Find where the given text appears and provide that cell's center as [X, Y] coordinate. 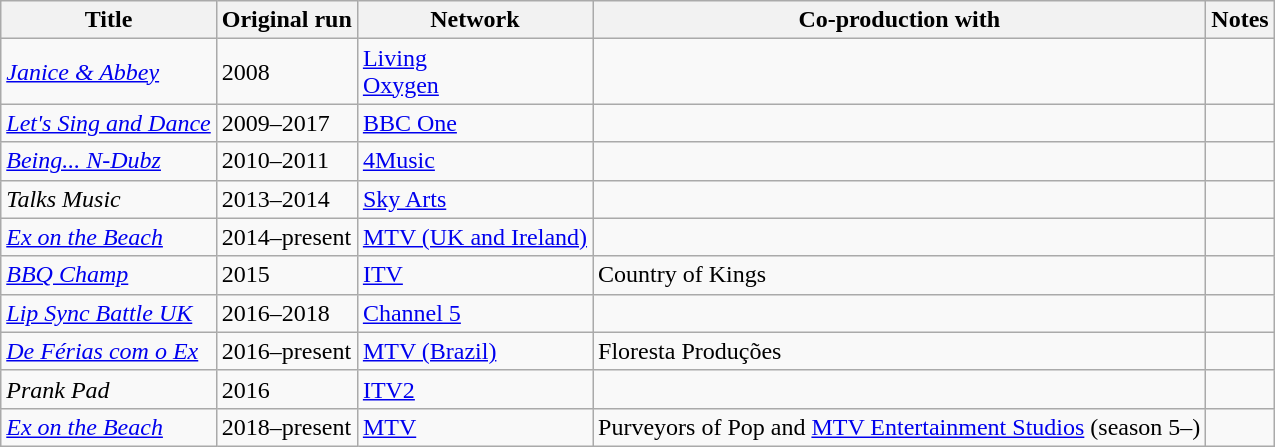
2016–2018 [286, 313]
Network [474, 20]
2018–present [286, 427]
Lip Sync Battle UK [109, 313]
2013–2014 [286, 199]
Talks Music [109, 199]
2015 [286, 275]
Prank Pad [109, 389]
Purveyors of Pop and MTV Entertainment Studios (season 5–) [900, 427]
2008 [286, 72]
Channel 5 [474, 313]
LivingOxygen [474, 72]
MTV [474, 427]
De Férias com o Ex [109, 351]
2010–2011 [286, 161]
Janice & Abbey [109, 72]
2009–2017 [286, 123]
Sky Arts [474, 199]
Co-production with [900, 20]
2014–present [286, 237]
Let's Sing and Dance [109, 123]
Country of Kings [900, 275]
Original run [286, 20]
BBC One [474, 123]
MTV (Brazil) [474, 351]
Floresta Produções [900, 351]
Being... N-Dubz [109, 161]
2016 [286, 389]
MTV (UK and Ireland) [474, 237]
Notes [1240, 20]
ITV [474, 275]
ITV2 [474, 389]
4Music [474, 161]
BBQ Champ [109, 275]
Title [109, 20]
2016–present [286, 351]
